Find where the given text appears and provide that cell's center as [X, Y] coordinate. 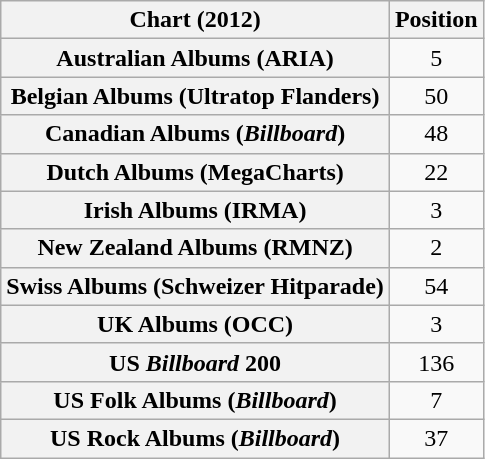
New Zealand Albums (RMNZ) [196, 248]
Position [436, 20]
UK Albums (OCC) [196, 324]
US Rock Albums (Billboard) [196, 438]
22 [436, 172]
48 [436, 134]
Dutch Albums (MegaCharts) [196, 172]
136 [436, 362]
Canadian Albums (Billboard) [196, 134]
54 [436, 286]
US Folk Albums (Billboard) [196, 400]
2 [436, 248]
Irish Albums (IRMA) [196, 210]
Australian Albums (ARIA) [196, 58]
Chart (2012) [196, 20]
7 [436, 400]
US Billboard 200 [196, 362]
50 [436, 96]
Swiss Albums (Schweizer Hitparade) [196, 286]
5 [436, 58]
37 [436, 438]
Belgian Albums (Ultratop Flanders) [196, 96]
